Output the [X, Y] coordinate of the center of the cell containing the given text.  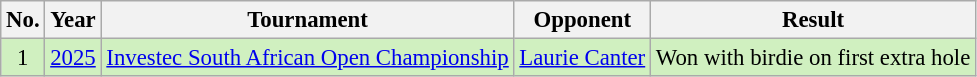
Tournament [308, 20]
2025 [73, 58]
Opponent [582, 20]
Result [814, 20]
1 [23, 58]
No. [23, 20]
Won with birdie on first extra hole [814, 58]
Investec South African Open Championship [308, 58]
Laurie Canter [582, 58]
Year [73, 20]
